Output the (X, Y) coordinate of the center of the cell containing the given text.  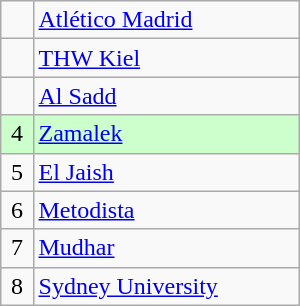
Zamalek (166, 134)
El Jaish (166, 172)
6 (17, 210)
Atlético Madrid (166, 20)
5 (17, 172)
Mudhar (166, 248)
Metodista (166, 210)
8 (17, 286)
7 (17, 248)
Al Sadd (166, 96)
4 (17, 134)
THW Kiel (166, 58)
Sydney University (166, 286)
